Scan for the cell matching the given text and deliver its [X, Y] coordinate at center. 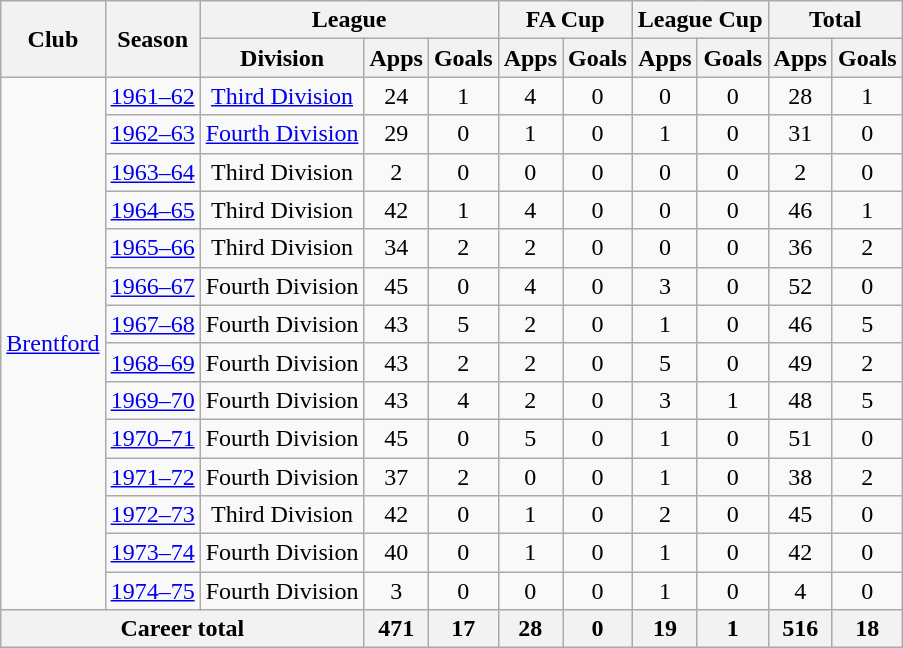
31 [800, 134]
1964–65 [152, 210]
1972–73 [152, 515]
19 [664, 629]
1971–72 [152, 477]
League [349, 20]
51 [800, 438]
36 [800, 248]
1968–69 [152, 362]
37 [396, 477]
52 [800, 286]
Division [282, 58]
Brentford [53, 344]
17 [463, 629]
1965–66 [152, 248]
18 [867, 629]
Career total [182, 629]
48 [800, 400]
Season [152, 39]
1969–70 [152, 400]
1970–71 [152, 438]
516 [800, 629]
1974–75 [152, 591]
49 [800, 362]
24 [396, 96]
34 [396, 248]
1973–74 [152, 553]
38 [800, 477]
1962–63 [152, 134]
1961–62 [152, 96]
Club [53, 39]
29 [396, 134]
League Cup [700, 20]
FA Cup [565, 20]
1963–64 [152, 172]
1966–67 [152, 286]
471 [396, 629]
40 [396, 553]
1967–68 [152, 324]
Total [835, 20]
